Return [x, y] of the center of cell containing provided text 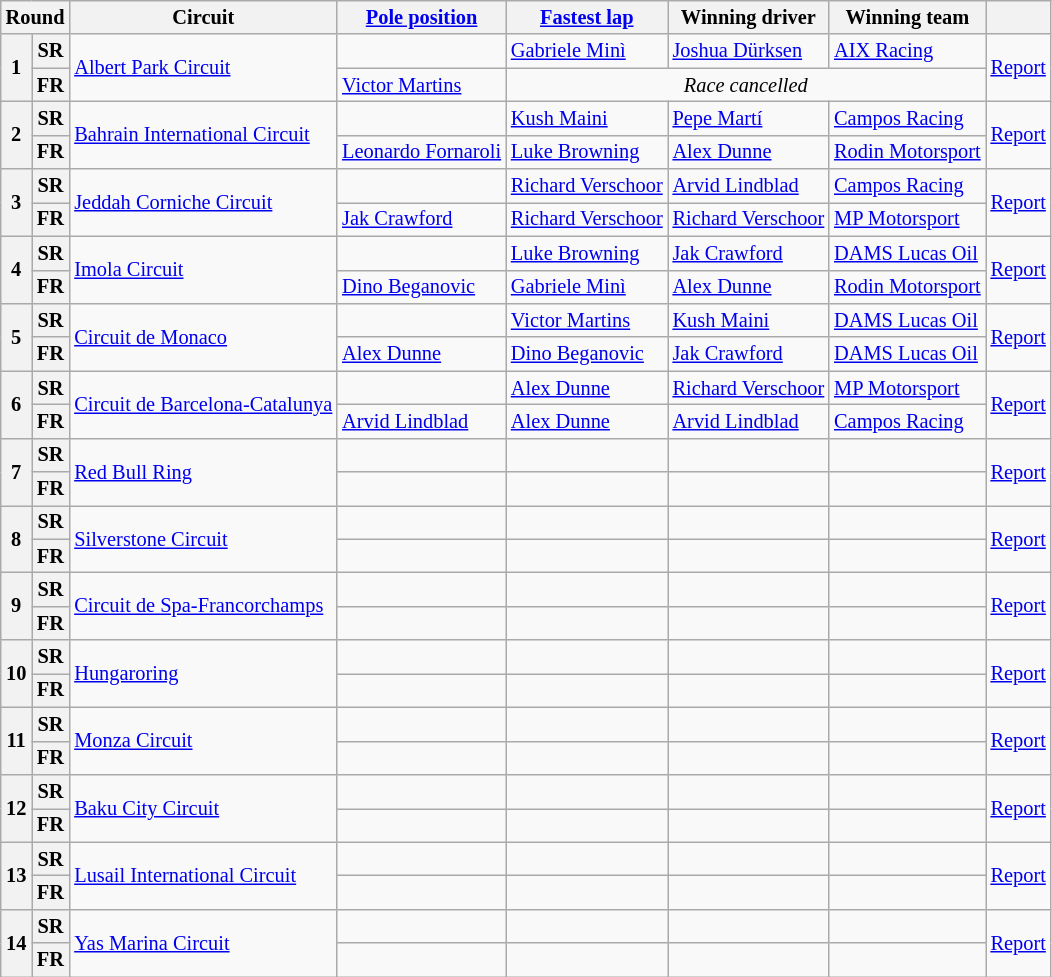
1 [16, 68]
Round [36, 17]
13 [16, 876]
AIX Racing [907, 51]
4 [16, 270]
7 [16, 472]
Winning driver [749, 17]
3 [16, 202]
Circuit de Spa-Francorchamps [203, 606]
10 [16, 674]
Leonardo Fornaroli [422, 152]
Lusail International Circuit [203, 876]
2 [16, 134]
Circuit de Barcelona-Catalunya [203, 404]
Jeddah Corniche Circuit [203, 202]
Silverstone Circuit [203, 538]
Joshua Dürksen [749, 51]
Pepe Martí [749, 118]
Albert Park Circuit [203, 68]
Bahrain International Circuit [203, 134]
Imola Circuit [203, 270]
Monza Circuit [203, 740]
6 [16, 404]
Circuit [203, 17]
Baku City Circuit [203, 808]
Winning team [907, 17]
Red Bull Ring [203, 472]
14 [16, 942]
Hungaroring [203, 674]
Race cancelled [746, 85]
Yas Marina Circuit [203, 942]
5 [16, 336]
Pole position [422, 17]
8 [16, 538]
12 [16, 808]
11 [16, 740]
Circuit de Monaco [203, 336]
9 [16, 606]
Fastest lap [587, 17]
